Extract the [x, y] coordinate from the center of the cell holding the provided text.  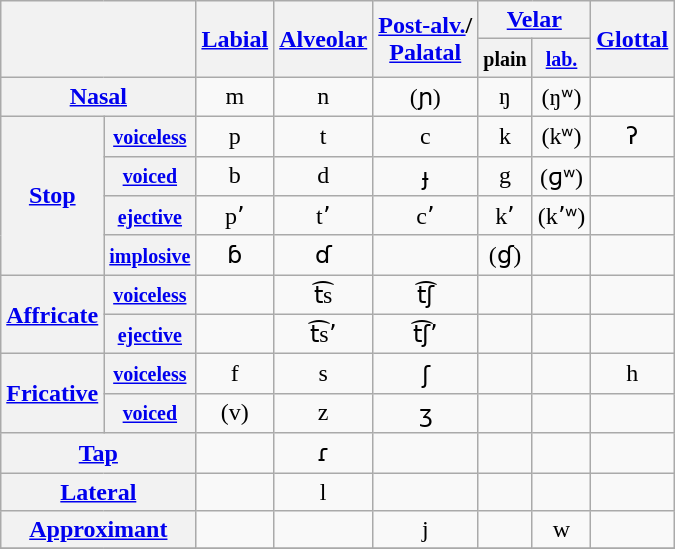
ŋ [505, 97]
lab. [562, 58]
Glottal [632, 39]
s [324, 374]
k [505, 136]
c [426, 136]
p [235, 136]
t [324, 136]
j [426, 530]
Fricative [52, 394]
n [324, 97]
Affricate [52, 314]
Labial [235, 39]
(ɠ) [505, 255]
z [324, 413]
l [324, 491]
Velar [534, 20]
ɾ [324, 453]
ʃ [426, 374]
b [235, 176]
t͡ʃʼ [426, 334]
Alveolar [324, 39]
plain [505, 58]
ɟ [426, 176]
Stop [52, 195]
w [562, 530]
pʼ [235, 216]
ʔ [632, 136]
(kʼʷ) [562, 216]
Approximant [98, 530]
Lateral [98, 491]
g [505, 176]
implosive [150, 255]
tʼ [324, 216]
(v) [235, 413]
t͡s [324, 295]
d [324, 176]
kʼ [505, 216]
ʒ [426, 413]
t͡ʃ [426, 295]
cʼ [426, 216]
(kʷ) [562, 136]
(ɡʷ) [562, 176]
m [235, 97]
ɗ [324, 255]
(ɲ) [426, 97]
(ŋʷ) [562, 97]
f [235, 374]
ɓ [235, 255]
t͡sʼ [324, 334]
Post-alv./Palatal [426, 39]
Nasal [98, 97]
Tap [98, 453]
h [632, 374]
